Determine the [x, y] coordinate at the center of the cell enclosing the given text.  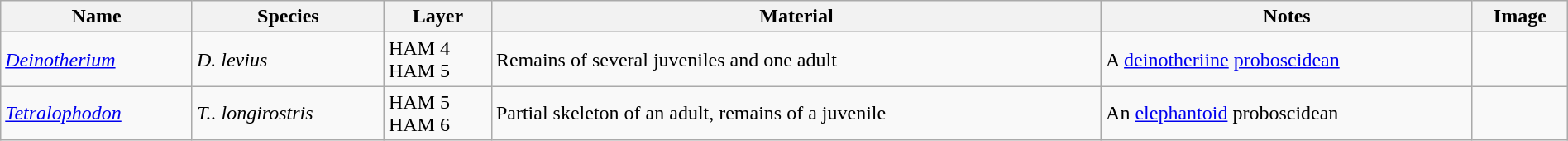
Name [97, 17]
Deinotherium [97, 60]
A deinotheriine proboscidean [1287, 60]
T.. longirostris [288, 113]
HAM 5HAM 6 [437, 113]
D. levius [288, 60]
Remains of several juveniles and one adult [796, 60]
Material [796, 17]
Species [288, 17]
HAM 4HAM 5 [437, 60]
Notes [1287, 17]
Layer [437, 17]
Image [1520, 17]
An elephantoid proboscidean [1287, 113]
Tetralophodon [97, 113]
Partial skeleton of an adult, remains of a juvenile [796, 113]
